For the text-containing cell, return its midpoint in [X, Y] coordinate format. 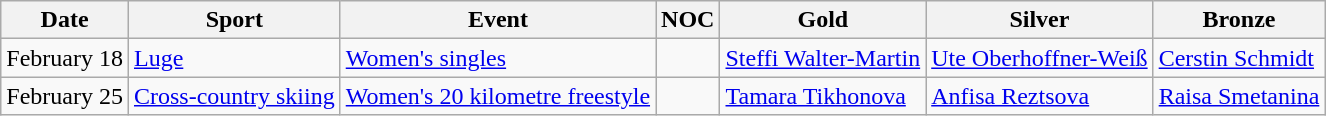
Luge [234, 58]
Date [65, 20]
Women's singles [498, 58]
Women's 20 kilometre freestyle [498, 96]
Steffi Walter-Martin [823, 58]
NOC [688, 20]
Sport [234, 20]
Cross-country skiing [234, 96]
Raisa Smetanina [1239, 96]
Cerstin Schmidt [1239, 58]
Ute Oberhoffner-Weiß [1040, 58]
Silver [1040, 20]
February 25 [65, 96]
Gold [823, 20]
Anfisa Reztsova [1040, 96]
Event [498, 20]
February 18 [65, 58]
Tamara Tikhonova [823, 96]
Bronze [1239, 20]
